Determine the (x, y) coordinate at the center of the cell enclosing the given text.  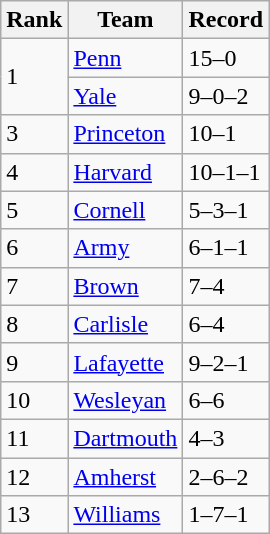
12 (34, 477)
4–3 (226, 438)
Carlisle (126, 324)
9–0–2 (226, 96)
Yale (126, 96)
5 (34, 210)
8 (34, 324)
Penn (126, 58)
3 (34, 134)
10–1 (226, 134)
5–3–1 (226, 210)
Williams (126, 515)
Cornell (126, 210)
7 (34, 286)
6–4 (226, 324)
Team (126, 20)
6 (34, 248)
Wesleyan (126, 400)
Record (226, 20)
11 (34, 438)
1–7–1 (226, 515)
Army (126, 248)
4 (34, 172)
Brown (126, 286)
15–0 (226, 58)
10–1–1 (226, 172)
Harvard (126, 172)
Lafayette (126, 362)
10 (34, 400)
Dartmouth (126, 438)
Princeton (126, 134)
7–4 (226, 286)
1 (34, 77)
Rank (34, 20)
13 (34, 515)
6–1–1 (226, 248)
Amherst (126, 477)
6–6 (226, 400)
9–2–1 (226, 362)
9 (34, 362)
2–6–2 (226, 477)
